Locate the cell with the specified text and output its (x, y) center coordinate. 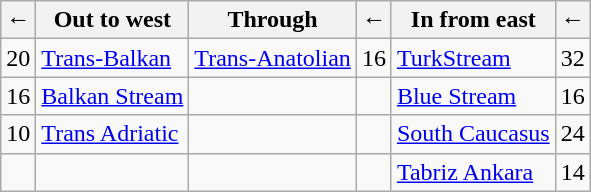
Blue Stream (473, 96)
10 (18, 134)
24 (572, 134)
Tabriz Ankara (473, 172)
Trans-Anatolian (273, 58)
Trans-Balkan (112, 58)
Out to west (112, 20)
Trans Adriatic (112, 134)
South Caucasus (473, 134)
20 (18, 58)
Through (273, 20)
14 (572, 172)
32 (572, 58)
Balkan Stream (112, 96)
TurkStream (473, 58)
In from east (473, 20)
